From the cell containing the given text, extract its center point as (X, Y) coordinate. 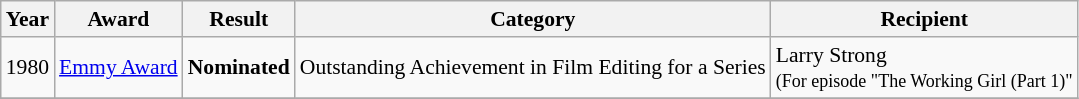
Outstanding Achievement in Film Editing for a Series (533, 68)
Result (239, 19)
Emmy Award (118, 68)
1980 (28, 68)
Larry Strong(For episode "The Working Girl (Part 1)" (924, 68)
Award (118, 19)
Year (28, 19)
Recipient (924, 19)
Nominated (239, 68)
Category (533, 19)
